Return the [x, y] coordinate for the center point of the cell that contains the specified text.  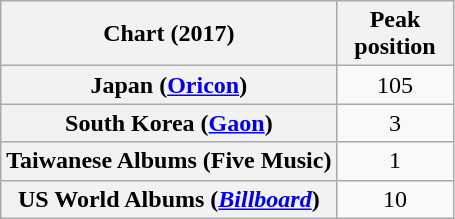
3 [395, 123]
105 [395, 85]
US World Albums (Billboard) [169, 199]
South Korea (Gaon) [169, 123]
Peakposition [395, 34]
Taiwanese Albums (Five Music) [169, 161]
Chart (2017) [169, 34]
10 [395, 199]
Japan (Oricon) [169, 85]
1 [395, 161]
